Provide the (x, y) coordinate of the cell's center where the given text is located.  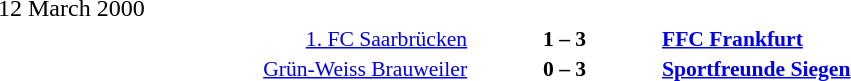
1 – 3 (564, 38)
